Output the (x, y) coordinate of the center of the cell containing the given text.  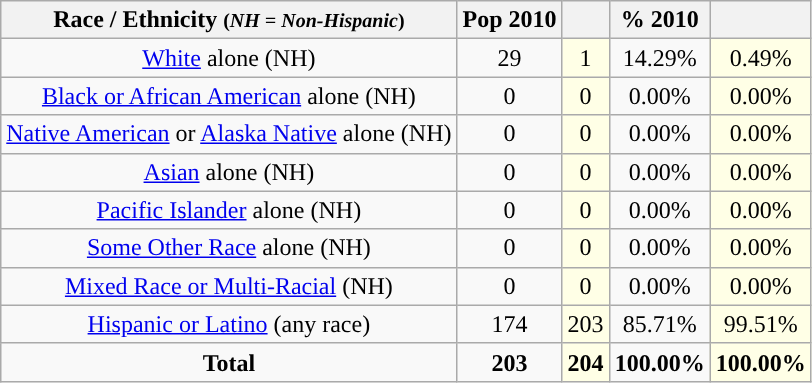
0.49% (760, 58)
Asian alone (NH) (229, 172)
Hispanic or Latino (any race) (229, 324)
Pacific Islander alone (NH) (229, 210)
White alone (NH) (229, 58)
29 (510, 58)
85.71% (660, 324)
99.51% (760, 324)
Native American or Alaska Native alone (NH) (229, 134)
1 (586, 58)
% 2010 (660, 20)
Some Other Race alone (NH) (229, 248)
14.29% (660, 58)
174 (510, 324)
Total (229, 362)
Mixed Race or Multi-Racial (NH) (229, 286)
Race / Ethnicity (NH = Non-Hispanic) (229, 20)
204 (586, 362)
Pop 2010 (510, 20)
Black or African American alone (NH) (229, 96)
